Output the [X, Y] coordinate of the center of the cell containing the given text.  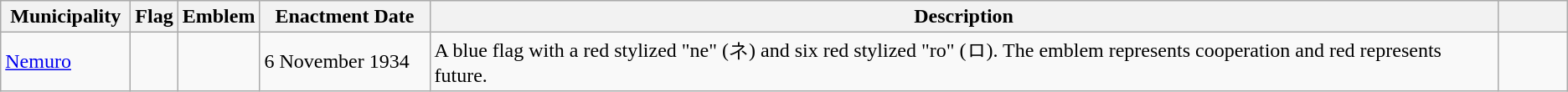
Flag [154, 17]
Nemuro [65, 62]
Enactment Date [345, 17]
Municipality [65, 17]
Description [963, 17]
6 November 1934 [345, 62]
Emblem [219, 17]
A blue flag with a red stylized "ne" (ネ) and six red stylized "ro" (ロ). The emblem represents cooperation and red represents future. [963, 62]
